Detect which cell encompasses the target text, then output its [x, y] center coordinate. 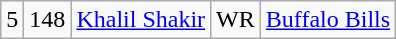
Buffalo Bills [328, 20]
Khalil Shakir [141, 20]
WR [236, 20]
148 [48, 20]
5 [12, 20]
